Return the [X, Y] coordinate for the center point of the cell that contains the specified text.  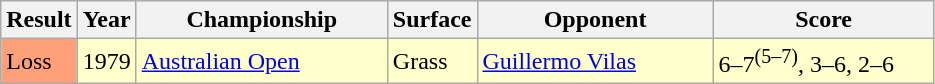
Loss [39, 62]
Grass [432, 62]
Championship [262, 20]
Australian Open [262, 62]
Year [106, 20]
Result [39, 20]
1979 [106, 62]
Opponent [595, 20]
Score [824, 20]
Guillermo Vilas [595, 62]
Surface [432, 20]
6–7(5–7), 3–6, 2–6 [824, 62]
